From the cell containing the given text, extract its center point as (x, y) coordinate. 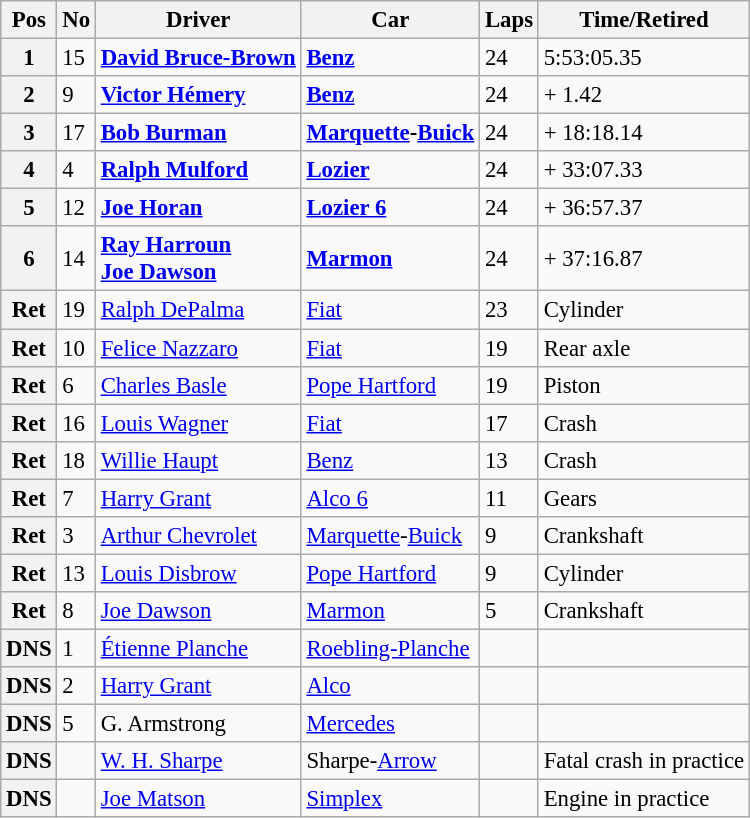
Joe Dawson (198, 611)
11 (510, 498)
Lozier 6 (390, 208)
Time/Retired (644, 20)
Engine in practice (644, 799)
Étienne Planche (198, 648)
Pos (29, 20)
Roebling-Planche (390, 648)
Alco (390, 686)
Joe Matson (198, 799)
+ 18:18.14 (644, 133)
Driver (198, 20)
+ 37:16.87 (644, 258)
23 (510, 310)
No (76, 20)
14 (76, 258)
Piston (644, 385)
Sharpe-Arrow (390, 761)
David Bruce-Brown (198, 58)
Victor Hémery (198, 95)
15 (76, 58)
G. Armstrong (198, 724)
Joe Horan (198, 208)
Gears (644, 498)
+ 36:57.37 (644, 208)
Alco 6 (390, 498)
Mercedes (390, 724)
Laps (510, 20)
W. H. Sharpe (198, 761)
18 (76, 460)
Car (390, 20)
Felice Nazzaro (198, 348)
+ 33:07.33 (644, 170)
Louis Disbrow (198, 573)
Simplex (390, 799)
Ralph DePalma (198, 310)
Ray Harroun Joe Dawson (198, 258)
12 (76, 208)
8 (76, 611)
Rear axle (644, 348)
10 (76, 348)
5:53:05.35 (644, 58)
Louis Wagner (198, 423)
Arthur Chevrolet (198, 536)
+ 1.42 (644, 95)
Lozier (390, 170)
Bob Burman (198, 133)
Charles Basle (198, 385)
Willie Haupt (198, 460)
16 (76, 423)
Fatal crash in practice (644, 761)
7 (76, 498)
Ralph Mulford (198, 170)
